Determine the [x, y] coordinate at the center of the cell enclosing the given text.  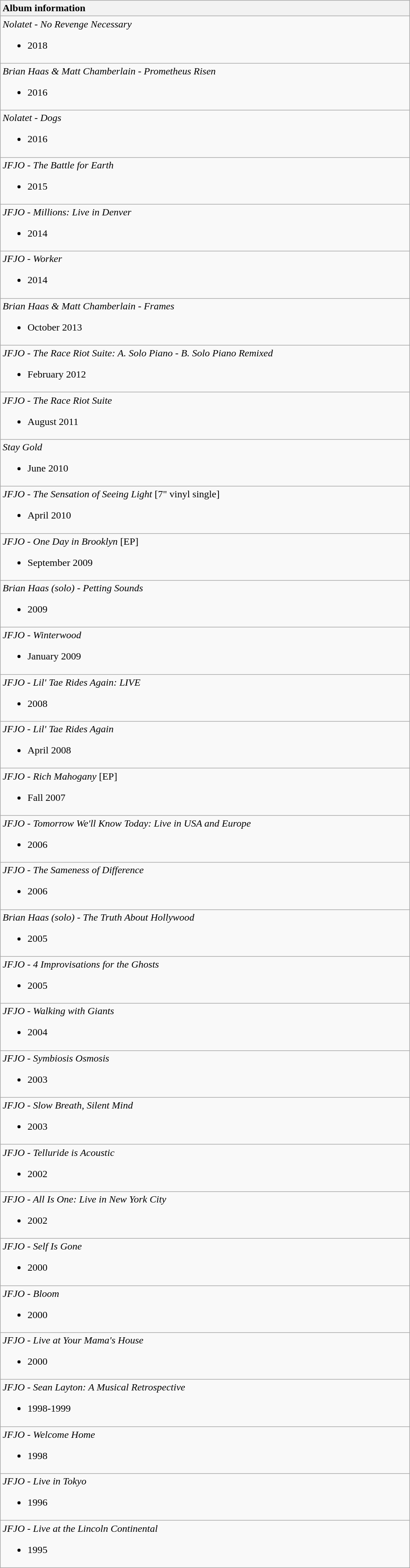
JFJO - The Race Riot SuiteAugust 2011 [205, 416]
Brian Haas & Matt Chamberlain - Prometheus Risen2016 [205, 86]
JFJO - Telluride is Acoustic2002 [205, 1168]
JFJO - One Day in Brooklyn [EP]September 2009 [205, 556]
JFJO - The Battle for Earth2015 [205, 180]
JFJO - Bloom2000 [205, 1309]
JFJO - The Race Riot Suite: A. Solo Piano - B. Solo Piano RemixedFebruary 2012 [205, 368]
Stay GoldJune 2010 [205, 462]
JFJO - Lil' Tae Rides AgainApril 2008 [205, 745]
JFJO - The Sameness of Difference2006 [205, 886]
JFJO - Worker2014 [205, 274]
JFJO - The Sensation of Seeing Light [7" vinyl single]April 2010 [205, 510]
JFJO - Live at Your Mama's House2000 [205, 1356]
JFJO - Live in Tokyo1996 [205, 1497]
Nolatet - No Revenge Necessary2018 [205, 40]
JFJO - Rich Mahogany [EP]Fall 2007 [205, 792]
Nolatet - Dogs2016 [205, 134]
JFJO - Millions: Live in Denver2014 [205, 228]
JFJO - Symbiosis Osmosis2003 [205, 1074]
JFJO - Live at the Lincoln Continental1995 [205, 1544]
JFJO - Tomorrow We'll Know Today: Live in USA and Europe2006 [205, 839]
JFJO - Welcome Home1998 [205, 1450]
JFJO - 4 Improvisations for the Ghosts2005 [205, 980]
JFJO - Slow Breath, Silent Mind2003 [205, 1121]
Brian Haas (solo) - Petting Sounds2009 [205, 604]
JFJO - Sean Layton: A Musical Retrospective1998-1999 [205, 1403]
Brian Haas (solo) - The Truth About Hollywood2005 [205, 933]
JFJO - Lil' Tae Rides Again: LIVE2008 [205, 698]
JFJO - Walking with Giants2004 [205, 1027]
JFJO - Self Is Gone2000 [205, 1262]
JFJO - WinterwoodJanuary 2009 [205, 651]
JFJO - All Is One: Live in New York City2002 [205, 1215]
Brian Haas & Matt Chamberlain - FramesOctober 2013 [205, 322]
Album information [205, 8]
